Locate the cell with the specified text and output its [x, y] center coordinate. 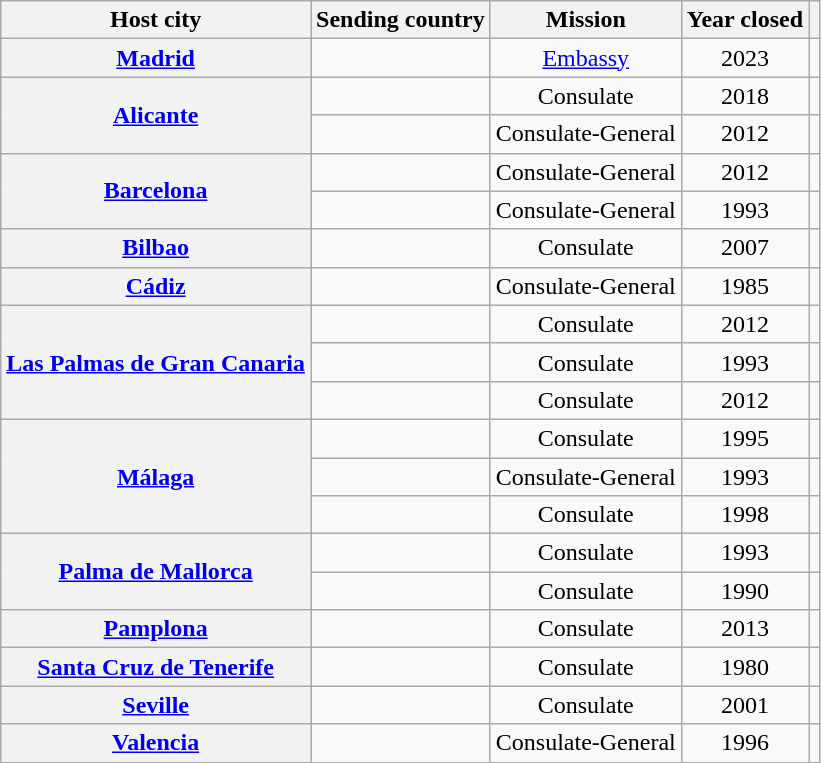
Alicante [156, 115]
1996 [744, 743]
1995 [744, 438]
2007 [744, 248]
1980 [744, 667]
Year closed [744, 20]
Embassy [586, 58]
Sending country [400, 20]
Mission [586, 20]
1985 [744, 286]
2023 [744, 58]
Barcelona [156, 191]
Valencia [156, 743]
Host city [156, 20]
Bilbao [156, 248]
2018 [744, 96]
2013 [744, 629]
Pamplona [156, 629]
Cádiz [156, 286]
Málaga [156, 476]
Madrid [156, 58]
Seville [156, 705]
1990 [744, 591]
2001 [744, 705]
Santa Cruz de Tenerife [156, 667]
Las Palmas de Gran Canaria [156, 362]
Palma de Mallorca [156, 572]
1998 [744, 515]
